Detect which cell encompasses the target text, then output its [X, Y] center coordinate. 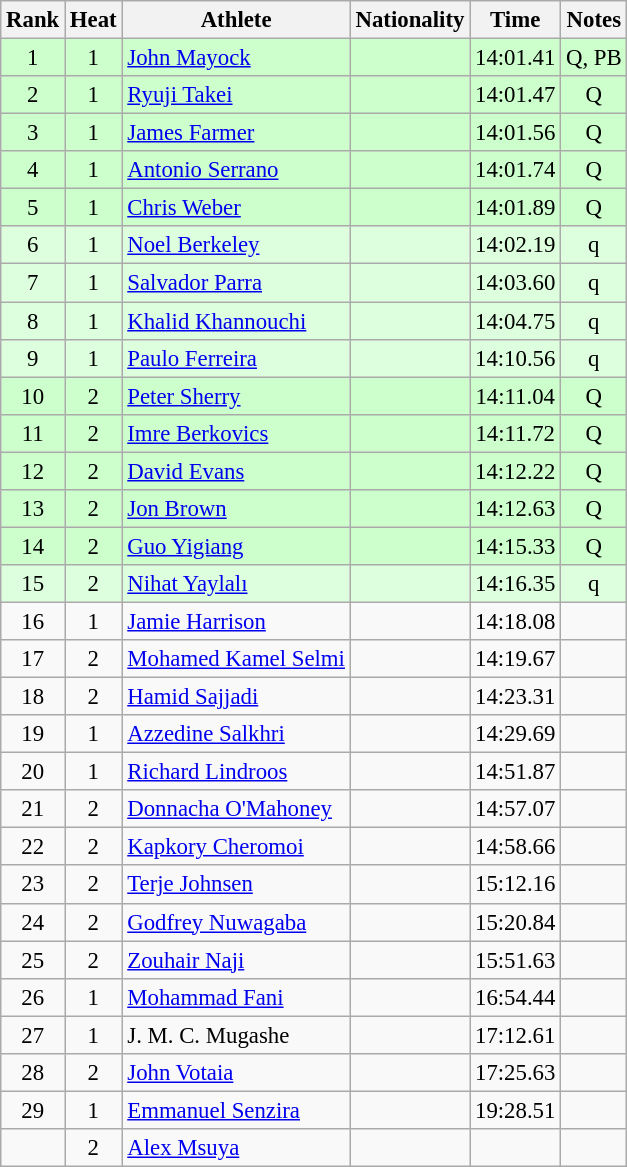
16 [33, 621]
14:01.41 [516, 58]
24 [33, 922]
Mohammad Fani [236, 997]
14:29.69 [516, 734]
15:51.63 [516, 960]
10 [33, 396]
25 [33, 960]
Ryuji Takei [236, 95]
18 [33, 697]
14:12.63 [516, 509]
23 [33, 885]
Khalid Khannouchi [236, 321]
14:51.87 [516, 772]
Q, PB [594, 58]
19 [33, 734]
19:28.51 [516, 1110]
Mohamed Kamel Selmi [236, 659]
14:23.31 [516, 697]
14:16.35 [516, 584]
Hamid Sajjadi [236, 697]
16:54.44 [516, 997]
14:01.74 [516, 170]
Alex Msuya [236, 1148]
J. M. C. Mugashe [236, 1035]
John Votaia [236, 1073]
Peter Sherry [236, 396]
Kapkory Cheromoi [236, 847]
Azzedine Salkhri [236, 734]
20 [33, 772]
Time [516, 20]
14:04.75 [516, 321]
Noel Berkeley [236, 245]
14:01.47 [516, 95]
12 [33, 471]
Salvador Parra [236, 283]
28 [33, 1073]
Chris Weber [236, 208]
8 [33, 321]
14:18.08 [516, 621]
14:19.67 [516, 659]
17:12.61 [516, 1035]
27 [33, 1035]
14:01.56 [516, 133]
Jon Brown [236, 509]
Zouhair Naji [236, 960]
14 [33, 546]
Imre Berkovics [236, 433]
14:11.72 [516, 433]
Paulo Ferreira [236, 358]
3 [33, 133]
Nationality [410, 20]
26 [33, 997]
14:01.89 [516, 208]
9 [33, 358]
5 [33, 208]
14:10.56 [516, 358]
Guo Yigiang [236, 546]
14:58.66 [516, 847]
Emmanuel Senzira [236, 1110]
14:15.33 [516, 546]
15:20.84 [516, 922]
15 [33, 584]
Terje Johnsen [236, 885]
6 [33, 245]
29 [33, 1110]
11 [33, 433]
Donnacha O'Mahoney [236, 809]
David Evans [236, 471]
John Mayock [236, 58]
Richard Lindroos [236, 772]
Rank [33, 20]
14:03.60 [516, 283]
17:25.63 [516, 1073]
4 [33, 170]
15:12.16 [516, 885]
Notes [594, 20]
14:11.04 [516, 396]
22 [33, 847]
21 [33, 809]
Jamie Harrison [236, 621]
Godfrey Nuwagaba [236, 922]
Heat [94, 20]
14:02.19 [516, 245]
Athlete [236, 20]
13 [33, 509]
7 [33, 283]
14:57.07 [516, 809]
14:12.22 [516, 471]
Antonio Serrano [236, 170]
17 [33, 659]
James Farmer [236, 133]
Nihat Yaylalı [236, 584]
